Scan for the cell matching the given text and deliver its [X, Y] coordinate at center. 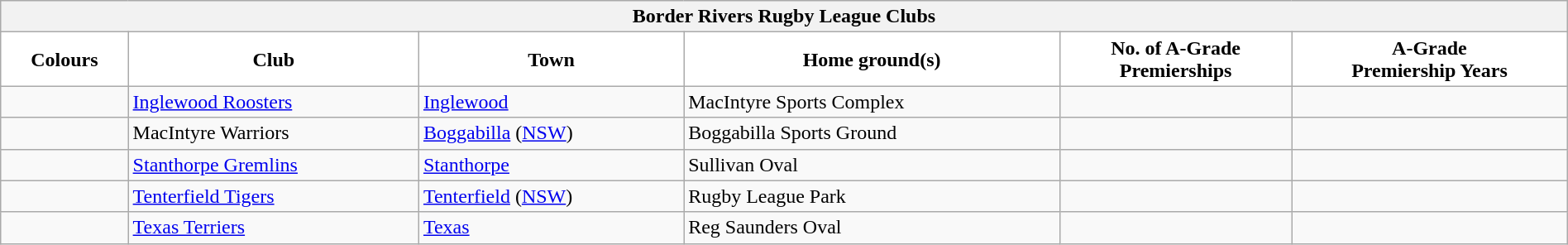
Texas [551, 228]
No. of A-GradePremierships [1176, 60]
Boggabilla Sports Ground [872, 133]
Rugby League Park [872, 196]
A-GradePremiership Years [1430, 60]
Town [551, 60]
Inglewood Roosters [273, 102]
Tenterfield (NSW) [551, 196]
Home ground(s) [872, 60]
Stanthorpe Gremlins [273, 165]
Texas Terriers [273, 228]
Stanthorpe [551, 165]
Boggabilla (NSW) [551, 133]
Colours [65, 60]
Border Rivers Rugby League Clubs [784, 17]
Tenterfield Tigers [273, 196]
MacIntyre Sports Complex [872, 102]
Club [273, 60]
MacIntyre Warriors [273, 133]
Sullivan Oval [872, 165]
Inglewood [551, 102]
Reg Saunders Oval [872, 228]
